Locate the cell with the specified text and output its (x, y) center coordinate. 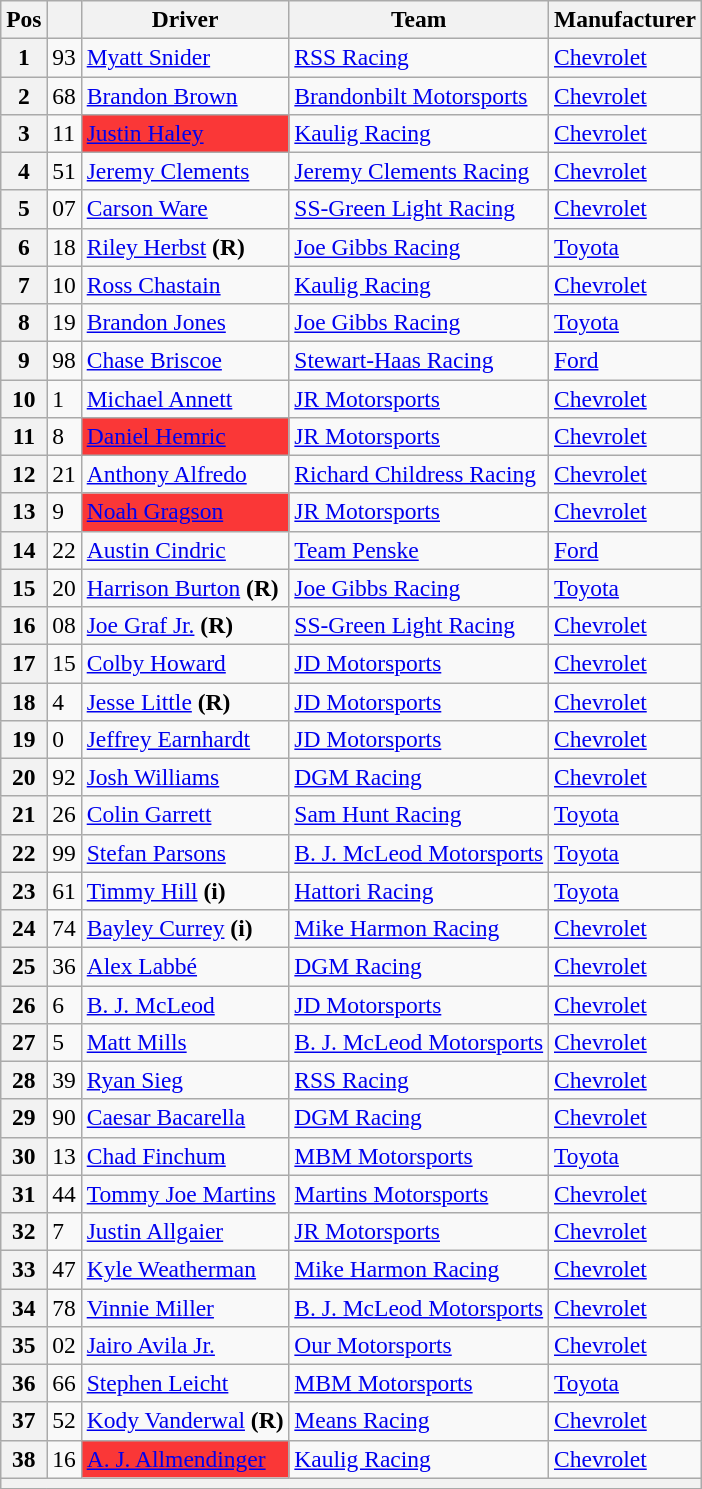
Joe Graf Jr. (R) (185, 625)
Pos (24, 19)
Vinnie Miller (185, 1307)
98 (64, 360)
Stephen Leicht (185, 1383)
Timmy Hill (i) (185, 891)
33 (24, 1269)
51 (64, 171)
Team (419, 19)
2 (24, 95)
Driver (185, 19)
Jairo Avila Jr. (185, 1345)
Hattori Racing (419, 891)
Stewart-Haas Racing (419, 360)
34 (24, 1307)
66 (64, 1383)
Noah Gragson (185, 512)
52 (64, 1421)
99 (64, 853)
Brandon Brown (185, 95)
Austin Cindric (185, 550)
Alex Labbé (185, 966)
08 (64, 625)
35 (24, 1345)
Justin Allgaier (185, 1231)
90 (64, 1118)
Ross Chastain (185, 285)
68 (64, 95)
Carson Ware (185, 209)
74 (64, 928)
B. J. McLeod (185, 1004)
23 (24, 891)
Stefan Parsons (185, 853)
31 (24, 1194)
Daniel Hemric (185, 436)
Jesse Little (R) (185, 701)
Myatt Snider (185, 57)
30 (24, 1156)
Jeremy Clements Racing (419, 171)
Brandonbilt Motorsports (419, 95)
Kody Vanderwal (R) (185, 1421)
37 (24, 1421)
32 (24, 1231)
Manufacturer (626, 19)
07 (64, 209)
Team Penske (419, 550)
Jeffrey Earnhardt (185, 739)
92 (64, 777)
93 (64, 57)
Harrison Burton (R) (185, 588)
0 (64, 739)
Means Racing (419, 1421)
Brandon Jones (185, 322)
Colby Howard (185, 663)
Riley Herbst (R) (185, 247)
3 (24, 133)
A. J. Allmendinger (185, 1459)
Justin Haley (185, 133)
02 (64, 1345)
Matt Mills (185, 1042)
Bayley Currey (i) (185, 928)
14 (24, 550)
78 (64, 1307)
28 (24, 1080)
Kyle Weatherman (185, 1269)
Our Motorsports (419, 1345)
Jeremy Clements (185, 171)
47 (64, 1269)
Michael Annett (185, 398)
Martins Motorsports (419, 1194)
29 (24, 1118)
Colin Garrett (185, 815)
Josh Williams (185, 777)
Caesar Bacarella (185, 1118)
Chase Briscoe (185, 360)
27 (24, 1042)
Tommy Joe Martins (185, 1194)
Anthony Alfredo (185, 474)
44 (64, 1194)
Chad Finchum (185, 1156)
Richard Childress Racing (419, 474)
Ryan Sieg (185, 1080)
38 (24, 1459)
24 (24, 928)
12 (24, 474)
17 (24, 663)
39 (64, 1080)
61 (64, 891)
Sam Hunt Racing (419, 815)
25 (24, 966)
